Find where the given text appears and provide that cell's center as [x, y] coordinate. 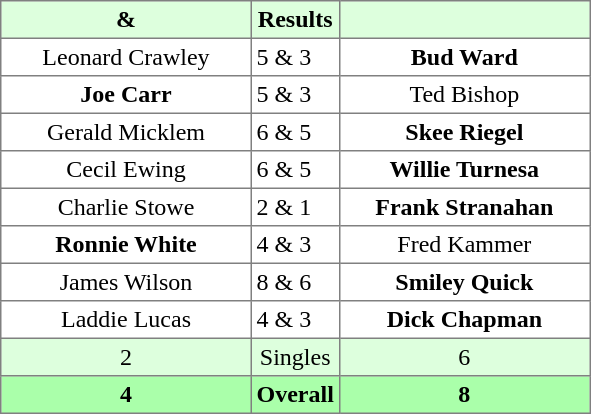
Bud Ward [464, 57]
Smiley Quick [464, 282]
James Wilson [126, 282]
Ted Bishop [464, 95]
4 [126, 395]
8 & 6 [295, 282]
Gerald Micklem [126, 132]
8 [464, 395]
Willie Turnesa [464, 170]
Laddie Lucas [126, 320]
Ronnie White [126, 245]
& [126, 20]
Overall [295, 395]
Results [295, 20]
Skee Riegel [464, 132]
Leonard Crawley [126, 57]
Charlie Stowe [126, 207]
Joe Carr [126, 95]
Singles [295, 357]
2 & 1 [295, 207]
2 [126, 357]
Frank Stranahan [464, 207]
Dick Chapman [464, 320]
Fred Kammer [464, 245]
6 [464, 357]
Cecil Ewing [126, 170]
